For the text-containing cell, return its midpoint in [x, y] coordinate format. 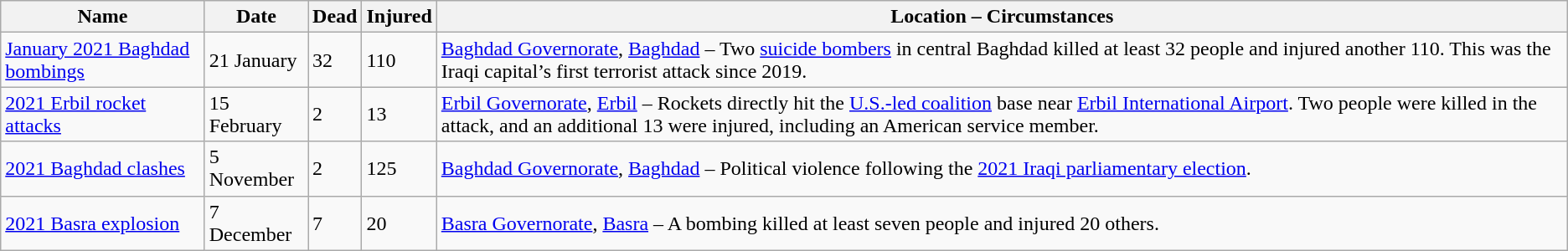
Basra Governorate, Basra – A bombing killed at least seven people and injured 20 others. [1002, 223]
January 2021 Baghdad bombings [102, 60]
110 [399, 60]
Baghdad Governorate, Baghdad – Political violence following the 2021 Iraqi parliamentary election. [1002, 169]
Date [256, 17]
Injured [399, 17]
7 [335, 223]
13 [399, 114]
Location – Circumstances [1002, 17]
32 [335, 60]
2021 Erbil rocket attacks [102, 114]
20 [399, 223]
21 January [256, 60]
125 [399, 169]
Dead [335, 17]
15 February [256, 114]
5 November [256, 169]
Name [102, 17]
7 December [256, 223]
2021 Basra explosion [102, 223]
2021 Baghdad clashes [102, 169]
